Scan for the cell matching the given text and deliver its (x, y) coordinate at center. 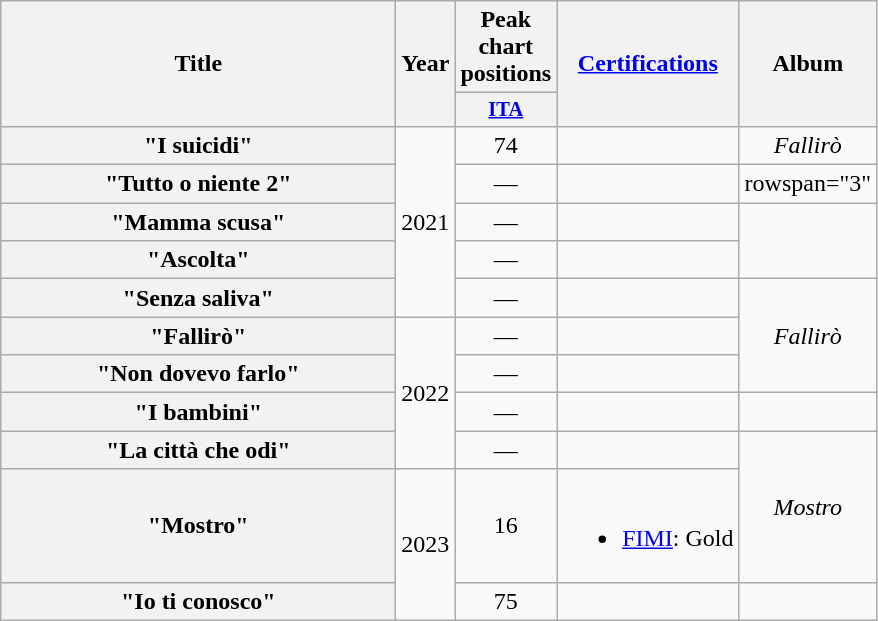
"Io ti conosco" (198, 601)
75 (506, 601)
ITA (506, 110)
"La città che odi" (198, 450)
FIMI: Gold (648, 526)
"Tutto o niente 2" (198, 184)
Mostro (808, 506)
2022 (426, 393)
Title (198, 64)
rowspan="3" (808, 184)
"Non dovevo farlo" (198, 374)
Year (426, 64)
"I suicidi" (198, 145)
"Mamma scusa" (198, 222)
"Fallirò" (198, 336)
16 (506, 526)
Peak chart positions (506, 47)
"I bambini" (198, 412)
"Ascolta" (198, 260)
"Mostro" (198, 526)
Certifications (648, 64)
Album (808, 64)
74 (506, 145)
2021 (426, 221)
2023 (426, 544)
"Senza saliva" (198, 298)
